Detect which cell encompasses the target text, then output its [X, Y] center coordinate. 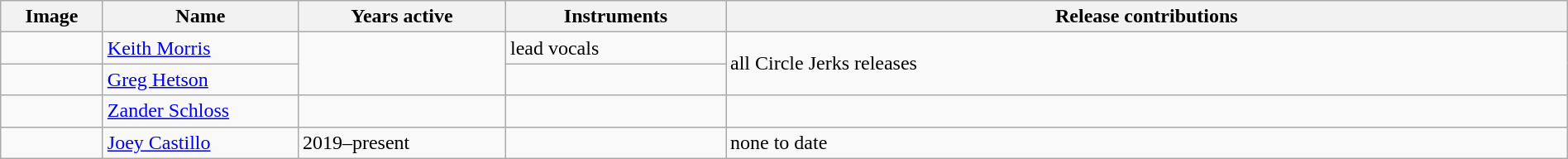
Keith Morris [200, 48]
lead vocals [615, 48]
Instruments [615, 17]
Release contributions [1147, 17]
Image [52, 17]
2019–present [402, 142]
Name [200, 17]
Greg Hetson [200, 79]
all Circle Jerks releases [1147, 64]
Joey Castillo [200, 142]
Zander Schloss [200, 111]
none to date [1147, 142]
Years active [402, 17]
